Return the [X, Y] coordinate for the center point of the cell that contains the specified text.  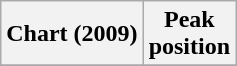
Chart (2009) [72, 34]
Peakposition [189, 34]
